Locate the cell with the specified text and output its [x, y] center coordinate. 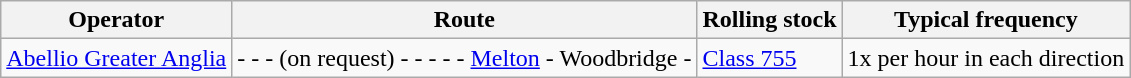
Abellio Greater Anglia [116, 58]
Class 755 [770, 58]
Operator [116, 20]
1x per hour in each direction [986, 58]
Typical frequency [986, 20]
Route [464, 20]
Rolling stock [770, 20]
- - - (on request) - - - - - Melton - Woodbridge - [464, 58]
